Output the (x, y) coordinate of the center of the cell containing the given text.  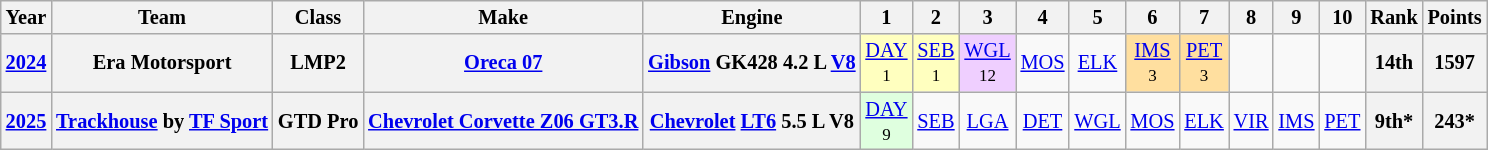
6 (1153, 17)
2025 (26, 121)
Team (162, 17)
GTD Pro (318, 121)
14th (1394, 63)
WGL12 (987, 63)
PET3 (1204, 63)
9 (1296, 17)
WGL (1097, 121)
5 (1097, 17)
243* (1455, 121)
2024 (26, 63)
DAY9 (886, 121)
3 (987, 17)
DAY1 (886, 63)
LGA (987, 121)
SEB1 (936, 63)
DET (1043, 121)
4 (1043, 17)
10 (1342, 17)
Gibson GK428 4.2 L V8 (752, 63)
7 (1204, 17)
LMP2 (318, 63)
Chevrolet Corvette Z06 GT3.R (503, 121)
VIR (1252, 121)
Engine (752, 17)
Chevrolet LT6 5.5 L V8 (752, 121)
Make (503, 17)
Oreca 07 (503, 63)
9th* (1394, 121)
2 (936, 17)
Year (26, 17)
Rank (1394, 17)
PET (1342, 121)
8 (1252, 17)
SEB (936, 121)
1 (886, 17)
1597 (1455, 63)
Points (1455, 17)
IMS3 (1153, 63)
IMS (1296, 121)
Trackhouse by TF Sport (162, 121)
Class (318, 17)
Era Motorsport (162, 63)
